Extract the [X, Y] coordinate from the center of the cell holding the provided text.  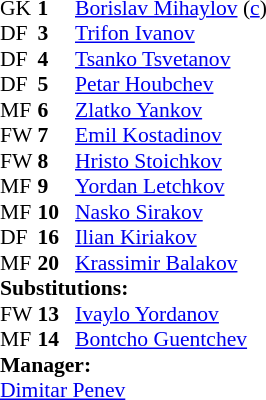
10 [57, 212]
16 [57, 237]
20 [57, 263]
6 [57, 110]
14 [57, 339]
3 [57, 33]
9 [57, 187]
8 [57, 161]
13 [57, 314]
7 [57, 135]
5 [57, 85]
4 [57, 59]
